Capture the cell that displays the provided text and extract its [x, y] central coordinate. 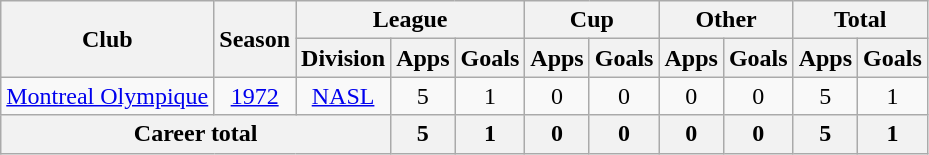
League [410, 20]
1972 [255, 96]
Division [344, 58]
Cup [592, 20]
Club [108, 39]
Season [255, 39]
Total [860, 20]
NASL [344, 96]
Other [726, 20]
Career total [196, 134]
Montreal Olympique [108, 96]
